Scan for the cell matching the given text and deliver its [X, Y] coordinate at center. 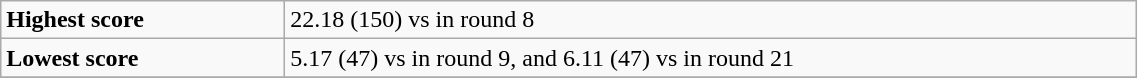
Lowest score [143, 58]
Highest score [143, 20]
5.17 (47) vs in round 9, and 6.11 (47) vs in round 21 [711, 58]
22.18 (150) vs in round 8 [711, 20]
